Search for the cell housing the specified text and yield its [x, y] center coordinate. 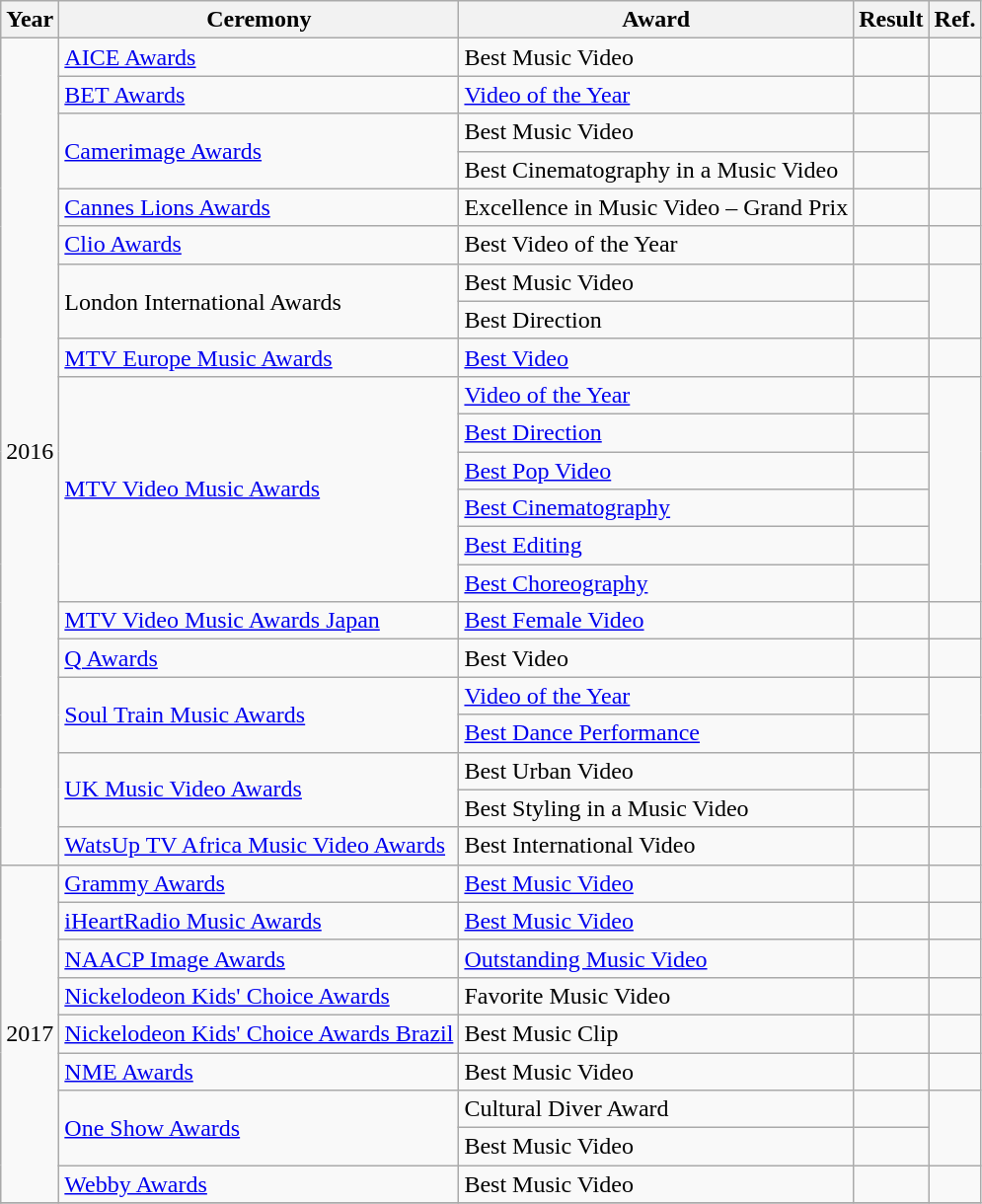
Clio Awards [259, 245]
Best Dance Performance [656, 733]
Best Video of the Year [656, 245]
Nickelodeon Kids' Choice Awards [259, 996]
Excellence in Music Video – Grand Prix [656, 207]
WatsUp TV Africa Music Video Awards [259, 846]
Best Choreography [656, 583]
Cannes Lions Awards [259, 207]
Best Cinematography in a Music Video [656, 170]
Best Cinematography [656, 508]
MTV Europe Music Awards [259, 357]
Year [30, 20]
MTV Video Music Awards Japan [259, 621]
Best Editing [656, 546]
Favorite Music Video [656, 996]
NME Awards [259, 1071]
MTV Video Music Awards [259, 489]
2017 [30, 1034]
BET Awards [259, 95]
Ceremony [259, 20]
UK Music Video Awards [259, 790]
Ref. [955, 20]
Nickelodeon Kids' Choice Awards Brazil [259, 1033]
Award [656, 20]
Outstanding Music Video [656, 958]
Best Styling in a Music Video [656, 808]
One Show Awards [259, 1128]
Best Music Clip [656, 1033]
Q Awards [259, 658]
Best Female Video [656, 621]
NAACP Image Awards [259, 958]
Camerimage Awards [259, 151]
Cultural Diver Award [656, 1109]
Result [891, 20]
Grammy Awards [259, 883]
Best Pop Video [656, 471]
Soul Train Music Awards [259, 715]
Best Urban Video [656, 771]
AICE Awards [259, 57]
London International Awards [259, 301]
Webby Awards [259, 1184]
Best International Video [656, 846]
2016 [30, 452]
iHeartRadio Music Awards [259, 921]
